Capture the cell that displays the provided text and extract its (X, Y) central coordinate. 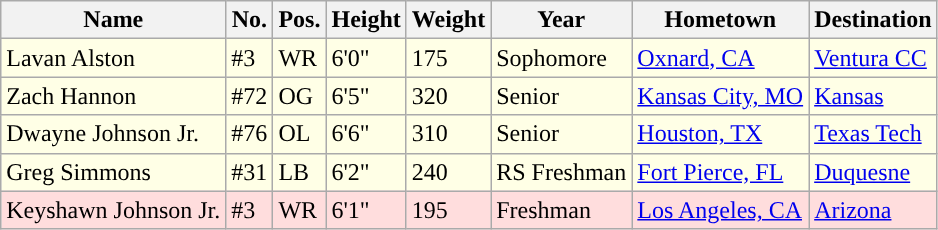
Kansas City, MO (720, 96)
#72 (250, 96)
Texas Tech (873, 134)
320 (448, 96)
Freshman (562, 210)
Sophomore (562, 58)
Oxnard, CA (720, 58)
RS Freshman (562, 172)
Los Angeles, CA (720, 210)
310 (448, 134)
6'0" (366, 58)
Destination (873, 20)
6'5" (366, 96)
OL (300, 134)
240 (448, 172)
Weight (448, 20)
Fort Pierce, FL (720, 172)
Duquesne (873, 172)
6'2" (366, 172)
175 (448, 58)
Lavan Alston (114, 58)
Zach Hannon (114, 96)
Dwayne Johnson Jr. (114, 134)
6'1" (366, 210)
#76 (250, 134)
195 (448, 210)
Name (114, 20)
Year (562, 20)
#31 (250, 172)
Height (366, 20)
LB (300, 172)
Arizona (873, 210)
Hometown (720, 20)
Greg Simmons (114, 172)
No. (250, 20)
Kansas (873, 96)
Keyshawn Johnson Jr. (114, 210)
Pos. (300, 20)
OG (300, 96)
Houston, TX (720, 134)
Ventura CC (873, 58)
6'6" (366, 134)
